Return (x, y) of the center of cell containing provided text 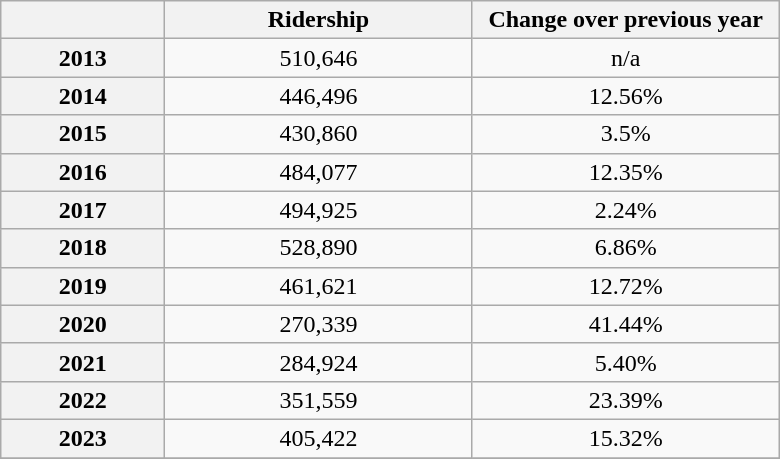
284,924 (318, 362)
12.35% (626, 172)
15.32% (626, 438)
446,496 (318, 96)
461,621 (318, 286)
484,077 (318, 172)
3.5% (626, 134)
528,890 (318, 248)
270,339 (318, 324)
2014 (83, 96)
n/a (626, 58)
2018 (83, 248)
6.86% (626, 248)
41.44% (626, 324)
2019 (83, 286)
23.39% (626, 400)
2016 (83, 172)
351,559 (318, 400)
Change over previous year (626, 20)
12.72% (626, 286)
2017 (83, 210)
2023 (83, 438)
Ridership (318, 20)
430,860 (318, 134)
2015 (83, 134)
2020 (83, 324)
2.24% (626, 210)
405,422 (318, 438)
5.40% (626, 362)
12.56% (626, 96)
510,646 (318, 58)
2021 (83, 362)
2013 (83, 58)
494,925 (318, 210)
2022 (83, 400)
